Find where the given text appears and provide that cell's center as [X, Y] coordinate. 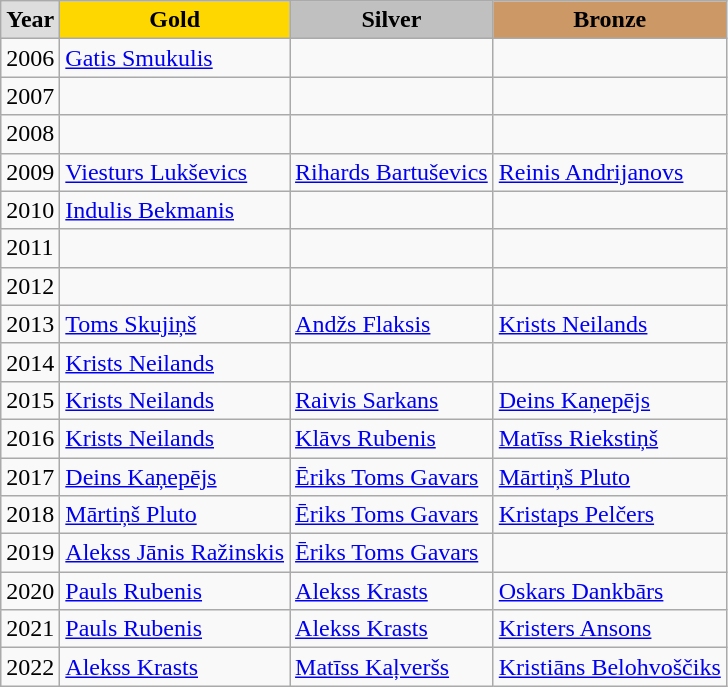
Kristaps Pelčers [610, 515]
2020 [30, 591]
Bronze [610, 20]
Matīss Kaļveršs [392, 667]
2022 [30, 667]
Silver [392, 20]
2015 [30, 400]
2013 [30, 324]
2021 [30, 629]
Indulis Bekmanis [175, 210]
Toms Skujiņš [175, 324]
Viesturs Lukševics [175, 172]
2007 [30, 96]
Klāvs Rubenis [392, 438]
2017 [30, 477]
Year [30, 20]
2006 [30, 58]
Reinis Andrijanovs [610, 172]
Gatis Smukulis [175, 58]
2009 [30, 172]
2010 [30, 210]
Matīss Riekstiņš [610, 438]
Rihards Bartuševics [392, 172]
Kristiāns Belohvoščiks [610, 667]
2012 [30, 286]
2016 [30, 438]
Alekss Jānis Ražinskis [175, 553]
Raivis Sarkans [392, 400]
2011 [30, 248]
Kristers Ansons [610, 629]
2019 [30, 553]
2014 [30, 362]
Oskars Dankbārs [610, 591]
2018 [30, 515]
Andžs Flaksis [392, 324]
2008 [30, 134]
Gold [175, 20]
